Return the (X, Y) coordinate for the center point of the cell that contains the specified text.  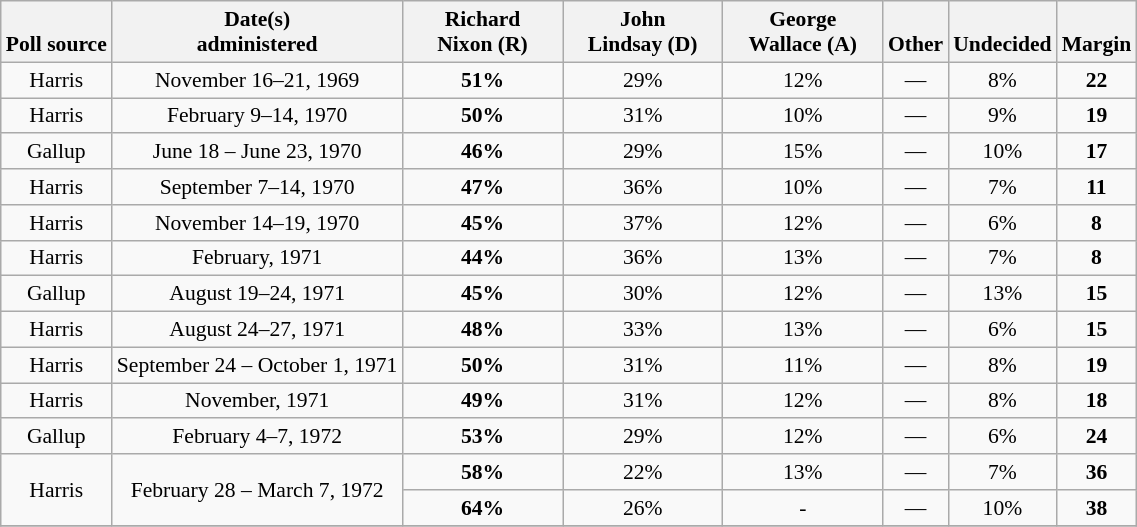
24 (1097, 437)
46% (482, 152)
Other (916, 32)
February 4–7, 1972 (258, 437)
38 (1097, 508)
Margin (1097, 32)
37% (643, 223)
11 (1097, 187)
- (803, 508)
15% (803, 152)
53% (482, 437)
26% (643, 508)
GeorgeWallace (A) (803, 32)
64% (482, 508)
Poll source (56, 32)
November, 1971 (258, 401)
33% (643, 330)
17 (1097, 152)
November 14–19, 1970 (258, 223)
February, 1971 (258, 258)
22% (643, 472)
22 (1097, 80)
44% (482, 258)
Date(s)administered (258, 32)
58% (482, 472)
36 (1097, 472)
August 24–27, 1971 (258, 330)
51% (482, 80)
47% (482, 187)
JohnLindsay (D) (643, 32)
February 28 – March 7, 1972 (258, 490)
August 19–24, 1971 (258, 294)
9% (1002, 116)
30% (643, 294)
49% (482, 401)
RichardNixon (R) (482, 32)
18 (1097, 401)
Undecided (1002, 32)
11% (803, 365)
48% (482, 330)
June 18 – June 23, 1970 (258, 152)
September 7–14, 1970 (258, 187)
September 24 – October 1, 1971 (258, 365)
February 9–14, 1970 (258, 116)
November 16–21, 1969 (258, 80)
